Locate the cell with the specified text and output its (X, Y) center coordinate. 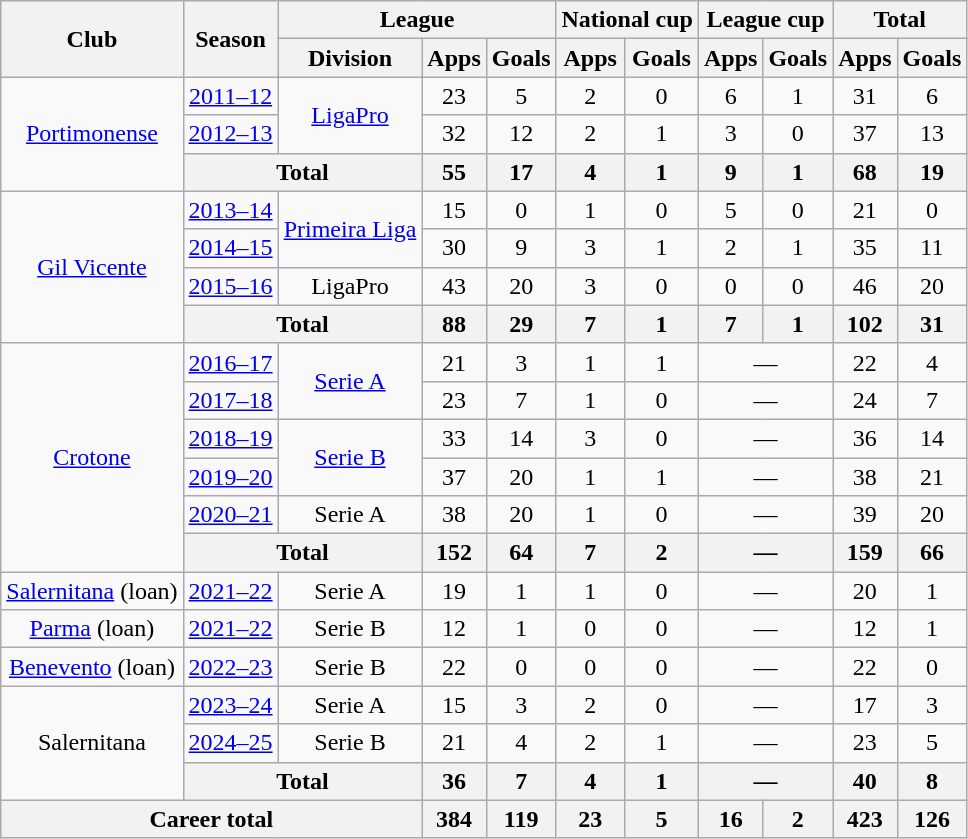
55 (454, 172)
66 (932, 553)
159 (865, 553)
2017–18 (230, 400)
384 (454, 819)
30 (454, 248)
64 (521, 553)
13 (932, 134)
29 (521, 324)
33 (454, 438)
Career total (212, 819)
43 (454, 286)
11 (932, 248)
2011–12 (230, 96)
2014–15 (230, 248)
2022–23 (230, 667)
Benevento (loan) (92, 667)
40 (865, 781)
88 (454, 324)
2012–13 (230, 134)
423 (865, 819)
39 (865, 515)
2015–16 (230, 286)
119 (521, 819)
68 (865, 172)
Portimonense (92, 134)
2024–25 (230, 743)
2013–14 (230, 210)
Club (92, 39)
Gil Vicente (92, 267)
152 (454, 553)
8 (932, 781)
League (417, 20)
Parma (loan) (92, 629)
2023–24 (230, 705)
24 (865, 400)
2019–20 (230, 477)
32 (454, 134)
Division (350, 58)
Salernitana (loan) (92, 591)
16 (730, 819)
Salernitana (92, 743)
National cup (627, 20)
46 (865, 286)
League cup (765, 20)
Season (230, 39)
2016–17 (230, 362)
102 (865, 324)
2020–21 (230, 515)
2018–19 (230, 438)
Primeira Liga (350, 229)
35 (865, 248)
126 (932, 819)
Crotone (92, 457)
